Detect which cell encompasses the target text, then output its (X, Y) center coordinate. 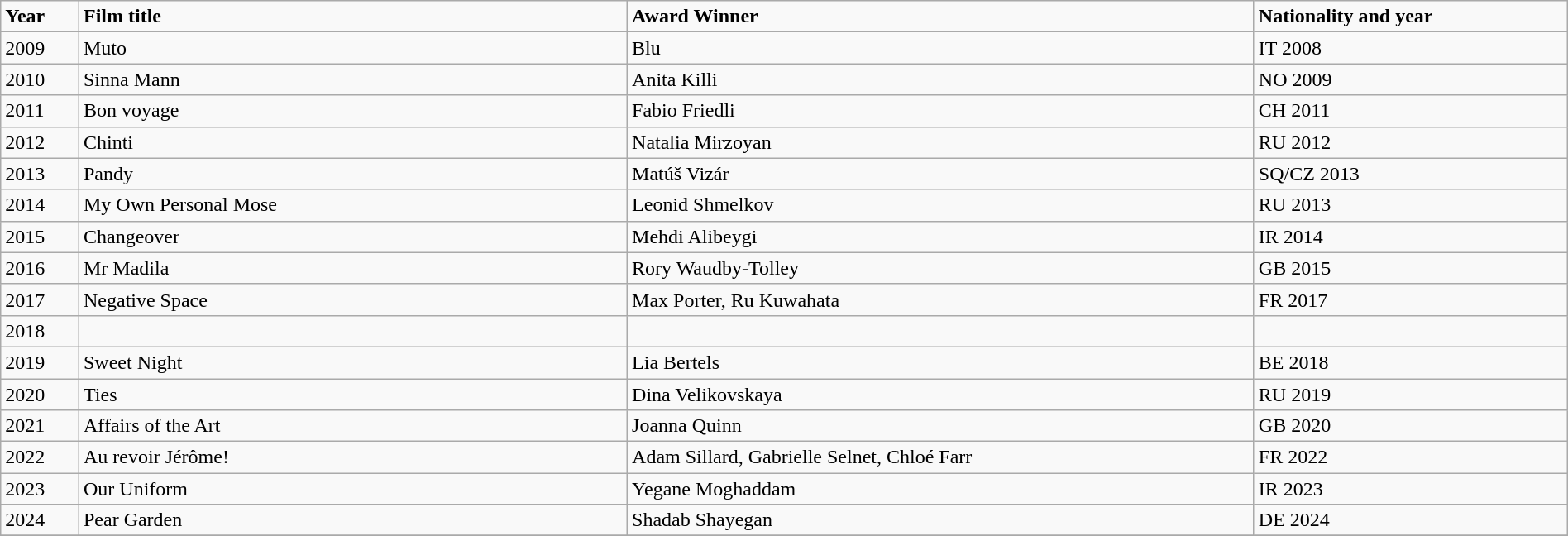
Matúš Vizár (941, 174)
Dina Velikovskaya (941, 395)
Sinna Mann (352, 79)
Rory Waudby-Tolley (941, 268)
Film title (352, 17)
GB 2020 (1411, 426)
Au revoir Jérôme! (352, 457)
2014 (40, 205)
Chinti (352, 142)
Bon voyage (352, 111)
2016 (40, 268)
Our Uniform (352, 489)
Joanna Quinn (941, 426)
2020 (40, 395)
FR 2022 (1411, 457)
2011 (40, 111)
BE 2018 (1411, 362)
IR 2023 (1411, 489)
2012 (40, 142)
Nationality and year (1411, 17)
Sweet Night (352, 362)
IT 2008 (1411, 48)
Fabio Friedli (941, 111)
Muto (352, 48)
2009 (40, 48)
Pandy (352, 174)
Natalia Mirzoyan (941, 142)
Adam Sillard, Gabrielle Selnet, Chloé Farr (941, 457)
2018 (40, 331)
2024 (40, 520)
Yegane Moghaddam (941, 489)
CH 2011 (1411, 111)
Mr Madila (352, 268)
Negative Space (352, 299)
Anita Killi (941, 79)
2017 (40, 299)
Affairs of the Art (352, 426)
2010 (40, 79)
Ties (352, 395)
Changeover (352, 237)
2023 (40, 489)
Award Winner (941, 17)
2019 (40, 362)
Pear Garden (352, 520)
2022 (40, 457)
Shadab Shayegan (941, 520)
2015 (40, 237)
NO 2009 (1411, 79)
Year (40, 17)
Max Porter, Ru Kuwahata (941, 299)
Leonid Shmelkov (941, 205)
2013 (40, 174)
GB 2015 (1411, 268)
Blu (941, 48)
FR 2017 (1411, 299)
RU 2013 (1411, 205)
RU 2012 (1411, 142)
SQ/CZ 2013 (1411, 174)
DE 2024 (1411, 520)
My Own Personal Mose (352, 205)
2021 (40, 426)
Mehdi Alibeygi (941, 237)
RU 2019 (1411, 395)
Lia Bertels (941, 362)
IR 2014 (1411, 237)
